Scan for the cell matching the given text and deliver its [X, Y] coordinate at center. 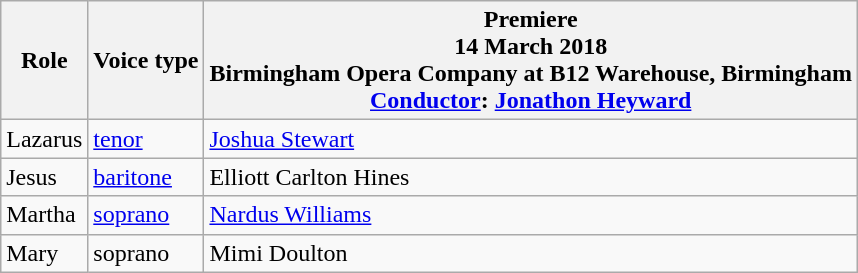
baritone [146, 177]
Mimi Doulton [531, 253]
Jesus [44, 177]
Mary [44, 253]
Joshua Stewart [531, 139]
Elliott Carlton Hines [531, 177]
Lazarus [44, 139]
tenor [146, 139]
Role [44, 60]
Voice type [146, 60]
Premiere 14 March 2018Birmingham Opera Company at B12 Warehouse, BirminghamConductor: Jonathon Heyward [531, 60]
Martha [44, 215]
Nardus Williams [531, 215]
